Capture the cell that displays the provided text and extract its [x, y] central coordinate. 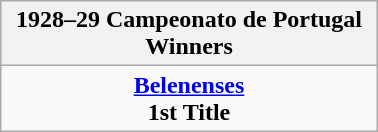
1928–29 Campeonato de Portugal Winners [189, 34]
Belenenses1st Title [189, 98]
